Return the (X, Y) coordinate for the center point of the cell that contains the specified text.  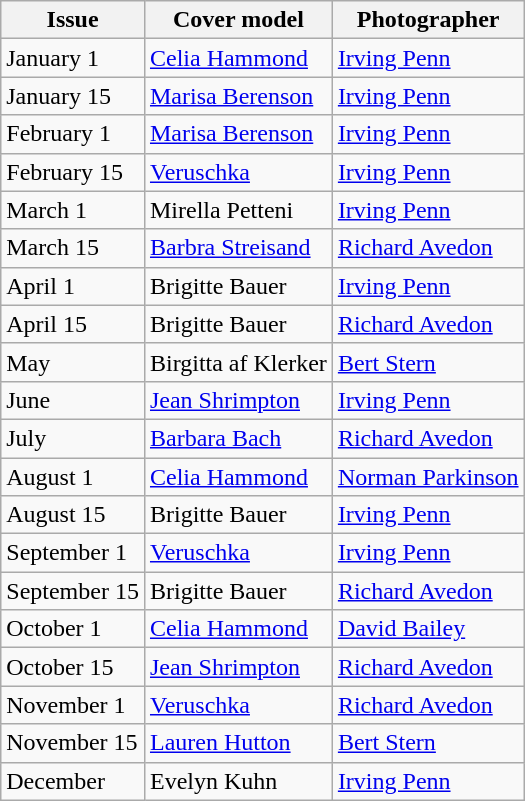
November 1 (73, 705)
March 1 (73, 210)
May (73, 362)
August 1 (73, 477)
David Bailey (428, 629)
April 1 (73, 286)
October 15 (73, 667)
January 15 (73, 96)
February 15 (73, 172)
October 1 (73, 629)
June (73, 400)
March 15 (73, 248)
April 15 (73, 324)
Mirella Petteni (238, 210)
August 15 (73, 515)
Birgitta af Klerker (238, 362)
Barbra Streisand (238, 248)
Cover model (238, 20)
Barbara Bach (238, 438)
Evelyn Kuhn (238, 781)
January 1 (73, 58)
Lauren Hutton (238, 743)
February 1 (73, 134)
December (73, 781)
November 15 (73, 743)
Issue (73, 20)
September 15 (73, 591)
July (73, 438)
Norman Parkinson (428, 477)
September 1 (73, 553)
Photographer (428, 20)
